Capture the cell that displays the provided text and extract its [X, Y] central coordinate. 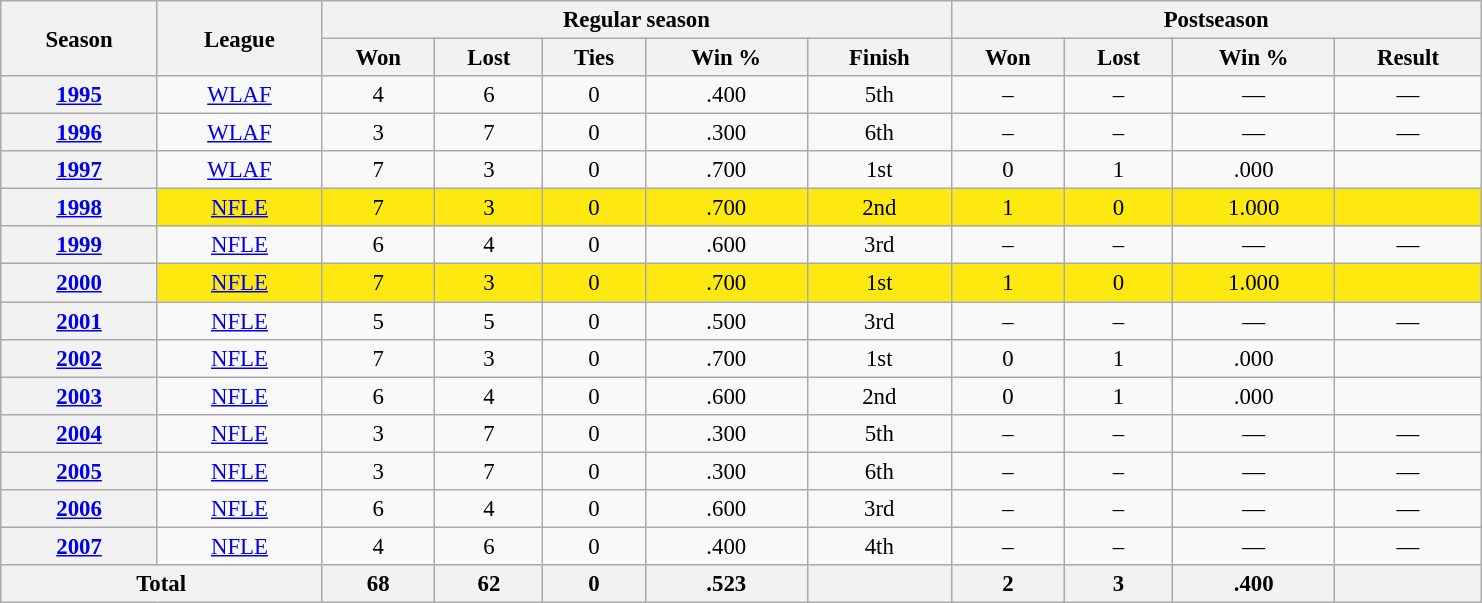
2000 [80, 283]
1995 [80, 95]
1997 [80, 170]
1996 [80, 133]
Result [1408, 58]
2006 [80, 509]
2002 [80, 358]
2005 [80, 471]
2001 [80, 321]
.500 [726, 321]
68 [378, 584]
4th [879, 546]
Regular season [637, 20]
2 [1008, 584]
62 [489, 584]
1999 [80, 245]
Season [80, 38]
2004 [80, 433]
Finish [879, 58]
League [239, 38]
.523 [726, 584]
2003 [80, 396]
Total [162, 584]
1998 [80, 208]
2007 [80, 546]
Postseason [1216, 20]
Ties [594, 58]
